Determine the (x, y) coordinate at the center of the cell enclosing the given text.  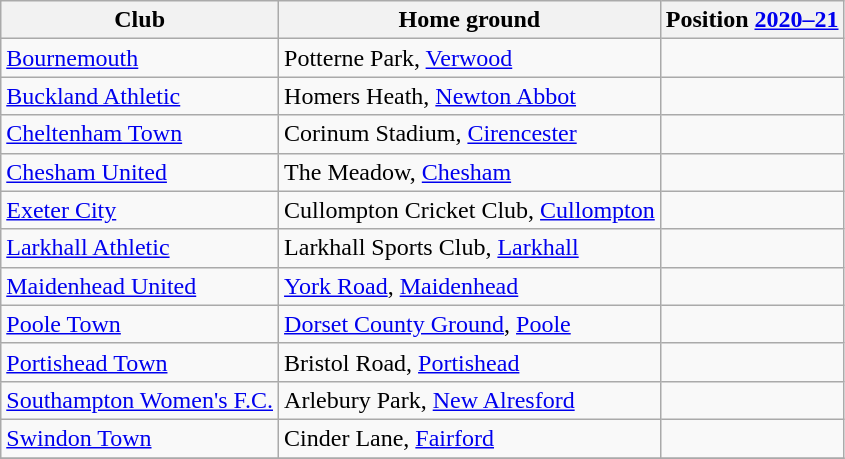
Cinder Lane, Fairford (470, 438)
Portishead Town (140, 362)
Dorset County Ground, Poole (470, 324)
Homers Heath, Newton Abbot (470, 96)
Larkhall Sports Club, Larkhall (470, 248)
Southampton Women's F.C. (140, 400)
Chesham United (140, 172)
Arlebury Park, New Alresford (470, 400)
Bournemouth (140, 58)
Corinum Stadium, Cirencester (470, 134)
Buckland Athletic (140, 96)
Maidenhead United (140, 286)
Club (140, 20)
Exeter City (140, 210)
Bristol Road, Portishead (470, 362)
Cullompton Cricket Club, Cullompton (470, 210)
Position 2020–21 (752, 20)
Home ground (470, 20)
Poole Town (140, 324)
York Road, Maidenhead (470, 286)
Swindon Town (140, 438)
Cheltenham Town (140, 134)
Potterne Park, Verwood (470, 58)
The Meadow, Chesham (470, 172)
Larkhall Athletic (140, 248)
